Output the (X, Y) coordinate of the center of the cell containing the given text.  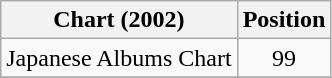
Chart (2002) (119, 20)
99 (284, 58)
Position (284, 20)
Japanese Albums Chart (119, 58)
